Detect which cell encompasses the target text, then output its [x, y] center coordinate. 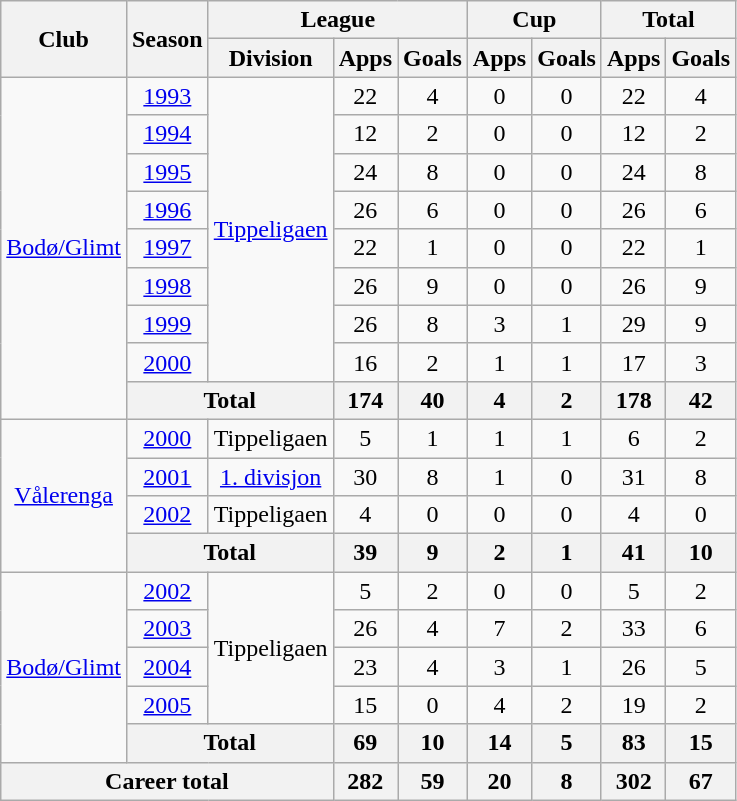
67 [701, 781]
1995 [167, 172]
282 [365, 781]
17 [633, 362]
83 [633, 743]
1999 [167, 324]
41 [633, 553]
42 [701, 400]
174 [365, 400]
1996 [167, 210]
39 [365, 553]
Vålerenga [64, 495]
1. divisjon [270, 477]
178 [633, 400]
16 [365, 362]
League [338, 20]
Season [167, 39]
1998 [167, 286]
1993 [167, 96]
1994 [167, 134]
69 [365, 743]
7 [499, 629]
2005 [167, 705]
Cup [534, 20]
59 [433, 781]
2004 [167, 667]
30 [365, 477]
29 [633, 324]
40 [433, 400]
Career total [167, 781]
31 [633, 477]
2001 [167, 477]
2003 [167, 629]
Club [64, 39]
302 [633, 781]
14 [499, 743]
23 [365, 667]
20 [499, 781]
33 [633, 629]
Division [270, 58]
19 [633, 705]
1997 [167, 248]
